Find where the given text appears and provide that cell's center as (x, y) coordinate. 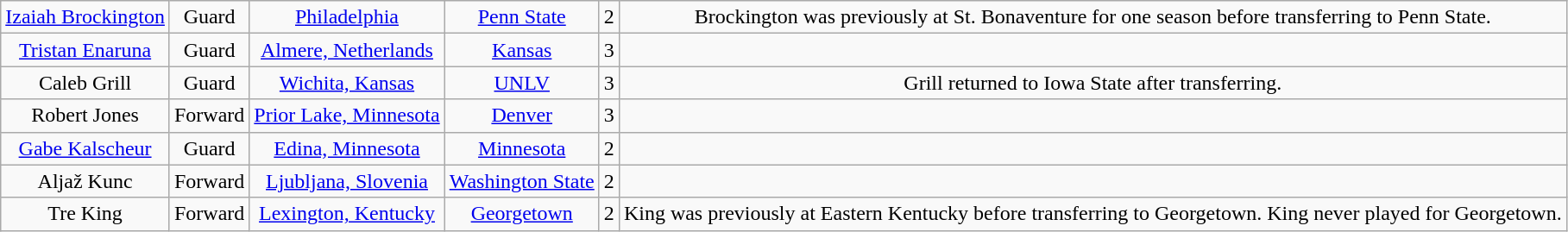
Edina, Minnesota (347, 148)
Grill returned to Iowa State after transferring. (1093, 83)
UNLV (521, 83)
Izaiah Brockington (85, 17)
Washington State (521, 181)
Lexington, Kentucky (347, 214)
Almere, Netherlands (347, 50)
Caleb Grill (85, 83)
Tristan Enaruna (85, 50)
Minnesota (521, 148)
Wichita, Kansas (347, 83)
Prior Lake, Minnesota (347, 116)
King was previously at Eastern Kentucky before transferring to Georgetown. King never played for Georgetown. (1093, 214)
Ljubljana, Slovenia (347, 181)
Aljaž Kunc (85, 181)
Penn State (521, 17)
Robert Jones (85, 116)
Georgetown (521, 214)
Tre King (85, 214)
Kansas (521, 50)
Philadelphia (347, 17)
Gabe Kalscheur (85, 148)
Brockington was previously at St. Bonaventure for one season before transferring to Penn State. (1093, 17)
Denver (521, 116)
